Determine the (x, y) coordinate at the center of the cell enclosing the given text.  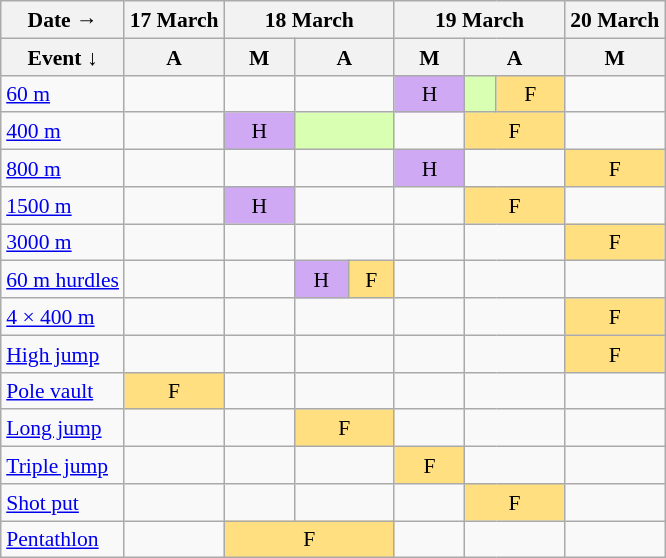
400 m (62, 130)
Shot put (62, 502)
Pole vault (62, 390)
Pentathlon (62, 538)
60 m hurdles (62, 280)
17 March (174, 20)
High jump (62, 354)
Event ↓ (62, 56)
3000 m (62, 242)
800 m (62, 168)
60 m (62, 94)
18 March (309, 20)
19 March (479, 20)
Date → (62, 20)
1500 m (62, 204)
Long jump (62, 428)
4 × 400 m (62, 316)
20 March (615, 20)
Triple jump (62, 464)
